Provide the (x, y) coordinate of the cell's center where the given text is located.  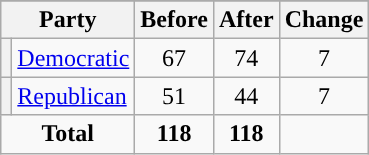
Total (68, 134)
67 (174, 58)
Party (68, 20)
74 (246, 58)
Democratic (74, 58)
Before (174, 20)
Republican (74, 96)
44 (246, 96)
After (246, 20)
Change (324, 20)
51 (174, 96)
